Scan for the cell matching the given text and deliver its [X, Y] coordinate at center. 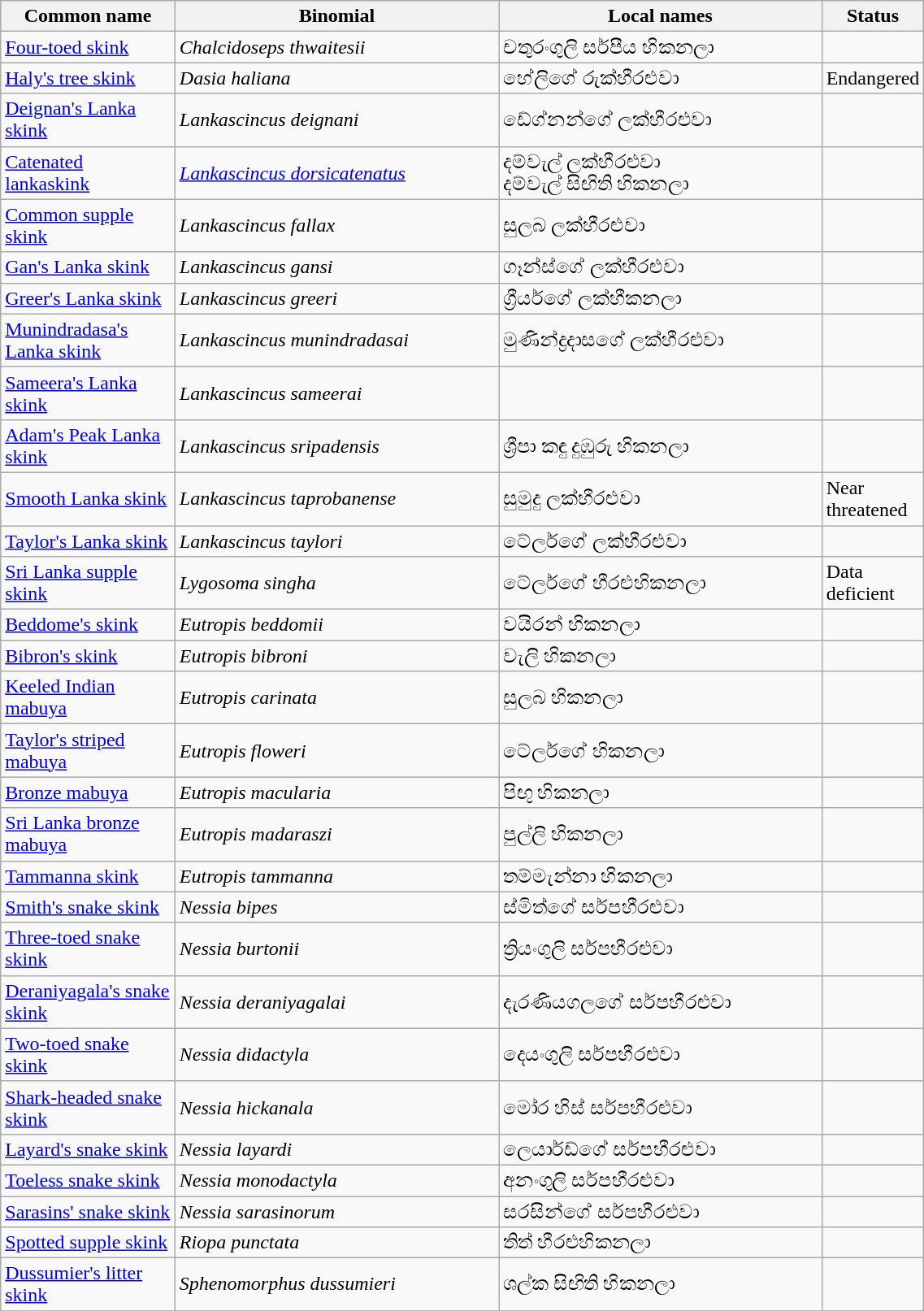
Gan's Lanka skink [88, 267]
Nessia burtonii [336, 949]
වයිරන් හිකනලා [660, 625]
Haly's tree skink [88, 78]
සරසින්ගේ සර්පහීරළුවා [660, 1212]
Shark-headed snake skink [88, 1107]
Layard's snake skink [88, 1149]
ශ්‍රීපා කඳු දුඹුරු හිකනලා [660, 445]
Tammanna skink [88, 876]
පිඟු හිකනලා [660, 792]
Eutropis beddomii [336, 625]
දැරණියගලගේ සර්පහීරළුවා [660, 1001]
Spotted supple skink [88, 1243]
Lankascincus fallax [336, 226]
Four-toed skink [88, 47]
Nessia didactyla [336, 1055]
Lankascincus taprobanense [336, 499]
Lankascincus sameerai [336, 393]
අනංගුලි සර්පහීරළුවා [660, 1180]
Nessia monodactyla [336, 1180]
Status [873, 16]
Lankascincus sripadensis [336, 445]
Lankascincus greeri [336, 298]
Sphenomorphus dussumieri [336, 1284]
Sameera's Lanka skink [88, 393]
Eutropis floweri [336, 751]
Common name [88, 16]
චතුරංගුලි සර්පීය හිකනලා [660, 47]
තිත් හීරළුහිකනලා [660, 1243]
Catenated lankaskink [88, 172]
සුලබ හිකනලා [660, 697]
Eutropis bibroni [336, 656]
Greer's Lanka skink [88, 298]
Beddome's skink [88, 625]
දම්වැල් ලක්හීරළුවා දම්වැල් සිඟිති හිකනලා [660, 172]
Near threatened [873, 499]
Nessia hickanala [336, 1107]
Sri Lanka bronze mabuya [88, 834]
Taylor's Lanka skink [88, 540]
වැලි හිකනලා [660, 656]
ග්‍රීයර්ගේ ලක්හීකනලා [660, 298]
Sri Lanka supple skink [88, 584]
Smooth Lanka skink [88, 499]
Bibron's skink [88, 656]
Common supple skink [88, 226]
ස්මිත්ගේ සර්පහීරළුවා [660, 907]
Local names [660, 16]
Toeless snake skink [88, 1180]
Adam's Peak Lanka skink [88, 445]
ඩේග්නන්ගේ ලක්හීරළුවා [660, 120]
Nessia layardi [336, 1149]
Binomial [336, 16]
Lankascincus dorsicatenatus [336, 172]
හේලිගේ රුක්හීරළුවා [660, 78]
Chalcidoseps thwaitesii [336, 47]
Lankascincus taylori [336, 540]
සුමුදු ලක්හීරළුවා [660, 499]
ටේලර්ගේ හීරළුහිකනලා [660, 584]
Munindradasa's Lanka skink [88, 340]
Eutropis tammanna [336, 876]
තම්මැන්නා හිකනලා [660, 876]
Eutropis macularia [336, 792]
Three-toed snake skink [88, 949]
Eutropis carinata [336, 697]
Endangered [873, 78]
මෝර හිස් සර්පහීරළුවා [660, 1107]
ශල්ක සිඟිති හිකනලා [660, 1284]
Nessia deraniyagalai [336, 1001]
දෙයංගුලි සර්පහීරළුවා [660, 1055]
Two-toed snake skink [88, 1055]
ලෙයාර්ඩ්ගේ සර්පහීරළුවා [660, 1149]
Nessia bipes [336, 907]
Bronze mabuya [88, 792]
පුල්ලි හිකනලා [660, 834]
Lankascincus munindradasai [336, 340]
Lankascincus deignani [336, 120]
Keeled Indian mabuya [88, 697]
සුලබ ලක්හීරළුවා [660, 226]
Riopa punctata [336, 1243]
Lankascincus gansi [336, 267]
Dasia haliana [336, 78]
Deignan's Lanka skink [88, 120]
Eutropis madaraszi [336, 834]
Taylor's striped mabuya [88, 751]
Smith's snake skink [88, 907]
Sarasins' snake skink [88, 1212]
Deraniyagala's snake skink [88, 1001]
Nessia sarasinorum [336, 1212]
Data deficient [873, 584]
Dussumier's litter skink [88, 1284]
ටේලර්ගේ හිකනලා [660, 751]
Lygosoma singha [336, 584]
ගෑන්ස්ගේ ලක්හීරළුවා [660, 267]
මුණින්ද්‍රදාසගේ ලක්හීරළුවා [660, 340]
ටේලර්ගේ ලක්හීරළුවා [660, 540]
ත්‍රියංගුලි සර්පහීරළුවා [660, 949]
